Locate the cell with the specified text and output its (x, y) center coordinate. 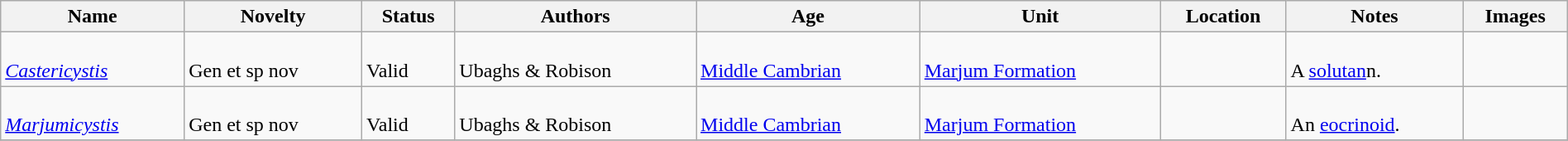
Status (409, 17)
Authors (576, 17)
Age (809, 17)
Unit (1040, 17)
Images (1515, 17)
A solutann. (1374, 60)
Marjumicystis (93, 113)
Novelty (273, 17)
An eocrinoid. (1374, 113)
Castericystis (93, 60)
Name (93, 17)
Notes (1374, 17)
Location (1223, 17)
